Return the (X, Y) coordinate for the center point of the cell that contains the specified text.  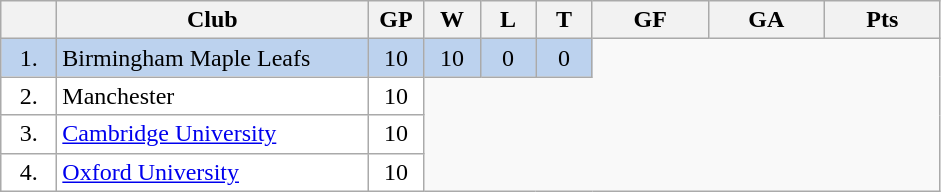
1. (29, 58)
Pts (882, 20)
Oxford University (212, 172)
GP (396, 20)
L (508, 20)
4. (29, 172)
Club (212, 20)
2. (29, 96)
GA (766, 20)
T (564, 20)
W (452, 20)
3. (29, 134)
Manchester (212, 96)
Cambridge University (212, 134)
GF (650, 20)
Birmingham Maple Leafs (212, 58)
